Detect which cell encompasses the target text, then output its [X, Y] center coordinate. 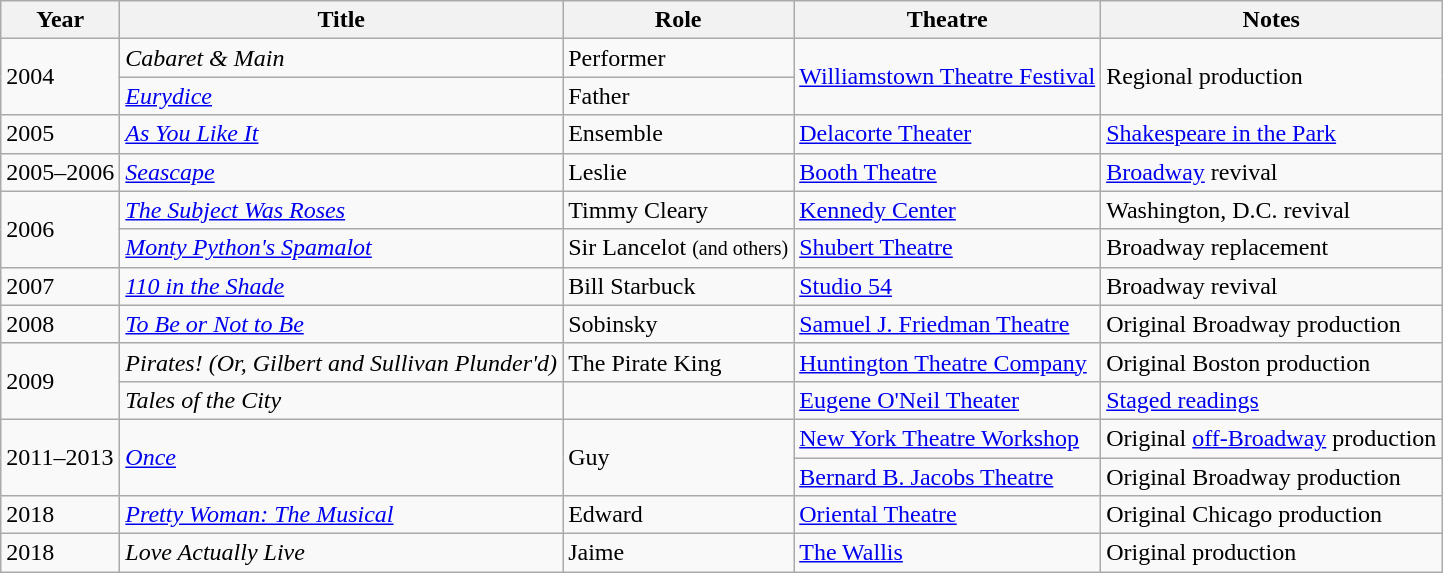
The Subject Was Roses [342, 210]
Kennedy Center [948, 210]
Edward [678, 515]
2004 [60, 77]
Title [342, 20]
Leslie [678, 172]
Father [678, 96]
2007 [60, 286]
2005–2006 [60, 172]
Timmy Cleary [678, 210]
Love Actually Live [342, 553]
Ensemble [678, 134]
Pirates! (Or, Gilbert and Sullivan Plunder'd) [342, 362]
Williamstown Theatre Festival [948, 77]
Cabaret & Main [342, 58]
Pretty Woman: The Musical [342, 515]
Shakespeare in the Park [1272, 134]
Monty Python's Spamalot [342, 248]
New York Theatre Workshop [948, 438]
Original Chicago production [1272, 515]
Bernard B. Jacobs Theatre [948, 477]
Notes [1272, 20]
2006 [60, 229]
Performer [678, 58]
Guy [678, 457]
Samuel J. Friedman Theatre [948, 324]
Oriental Theatre [948, 515]
110 in the Shade [342, 286]
Shubert Theatre [948, 248]
Broadway replacement [1272, 248]
Regional production [1272, 77]
2011–2013 [60, 457]
2005 [60, 134]
Tales of the City [342, 400]
Booth Theatre [948, 172]
Original production [1272, 553]
Huntington Theatre Company [948, 362]
Original off-Broadway production [1272, 438]
The Pirate King [678, 362]
Sir Lancelot (and others) [678, 248]
2009 [60, 381]
Original Boston production [1272, 362]
Once [342, 457]
Eugene O'Neil Theater [948, 400]
Eurydice [342, 96]
Studio 54 [948, 286]
Theatre [948, 20]
To Be or Not to Be [342, 324]
As You Like It [342, 134]
Year [60, 20]
The Wallis [948, 553]
Seascape [342, 172]
Bill Starbuck [678, 286]
Jaime [678, 553]
Role [678, 20]
Staged readings [1272, 400]
2008 [60, 324]
Delacorte Theater [948, 134]
Washington, D.C. revival [1272, 210]
Sobinsky [678, 324]
